Return the (X, Y) coordinate for the center point of the cell that contains the specified text.  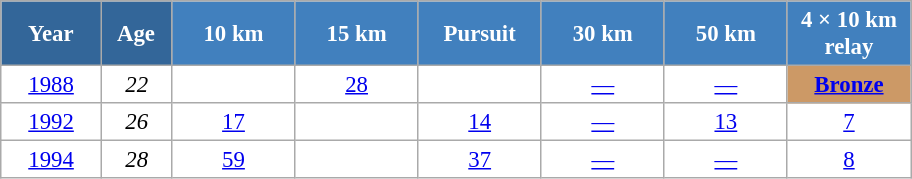
Bronze (848, 85)
13 (726, 122)
22 (136, 85)
1988 (52, 85)
1994 (52, 160)
50 km (726, 34)
26 (136, 122)
15 km (356, 34)
30 km (602, 34)
Year (52, 34)
7 (848, 122)
59 (234, 160)
17 (234, 122)
8 (848, 160)
10 km (234, 34)
37 (480, 160)
4 × 10 km relay (848, 34)
Pursuit (480, 34)
14 (480, 122)
Age (136, 34)
1992 (52, 122)
